Locate the cell with the specified text and output its (x, y) center coordinate. 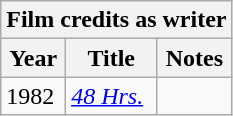
48 Hrs. (112, 96)
Year (34, 58)
Film credits as writer (116, 20)
Title (112, 58)
Notes (194, 58)
1982 (34, 96)
